Search for the cell housing the specified text and yield its (X, Y) center coordinate. 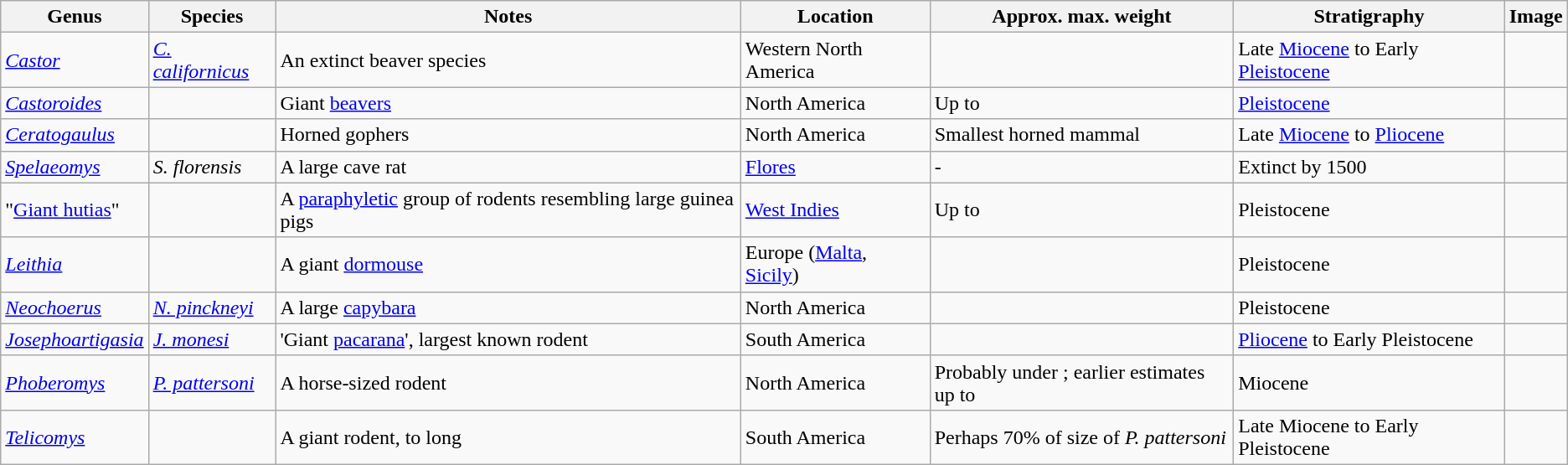
Probably under ; earlier estimates up to (1082, 382)
Europe (Malta, Sicily) (835, 265)
'Giant pacarana', largest known rodent (508, 339)
Miocene (1369, 382)
Josephoartigasia (75, 339)
A large cave rat (508, 167)
Phoberomys (75, 382)
Location (835, 17)
P. pattersoni (212, 382)
Castoroides (75, 103)
Notes (508, 17)
Smallest horned mammal (1082, 135)
An extinct beaver species (508, 60)
Image (1536, 17)
Species (212, 17)
Ceratogaulus (75, 135)
Stratigraphy (1369, 17)
Western North America (835, 60)
A giant dormouse (508, 265)
West Indies (835, 209)
C. californicus (212, 60)
S. florensis (212, 167)
A horse-sized rodent (508, 382)
Genus (75, 17)
Horned gophers (508, 135)
A giant rodent, to long (508, 437)
J. monesi (212, 339)
Spelaeomys (75, 167)
Leithia (75, 265)
A large capybara (508, 307)
Neochoerus (75, 307)
Extinct by 1500 (1369, 167)
Castor (75, 60)
A paraphyletic group of rodents resembling large guinea pigs (508, 209)
"Giant hutias" (75, 209)
Telicomys (75, 437)
Approx. max. weight (1082, 17)
Pliocene to Early Pleistocene (1369, 339)
N. pinckneyi (212, 307)
Perhaps 70% of size of P. pattersoni (1082, 437)
Late Miocene to Pliocene (1369, 135)
Flores (835, 167)
- (1082, 167)
Giant beavers (508, 103)
